Output the (x, y) coordinate of the center of the cell containing the given text.  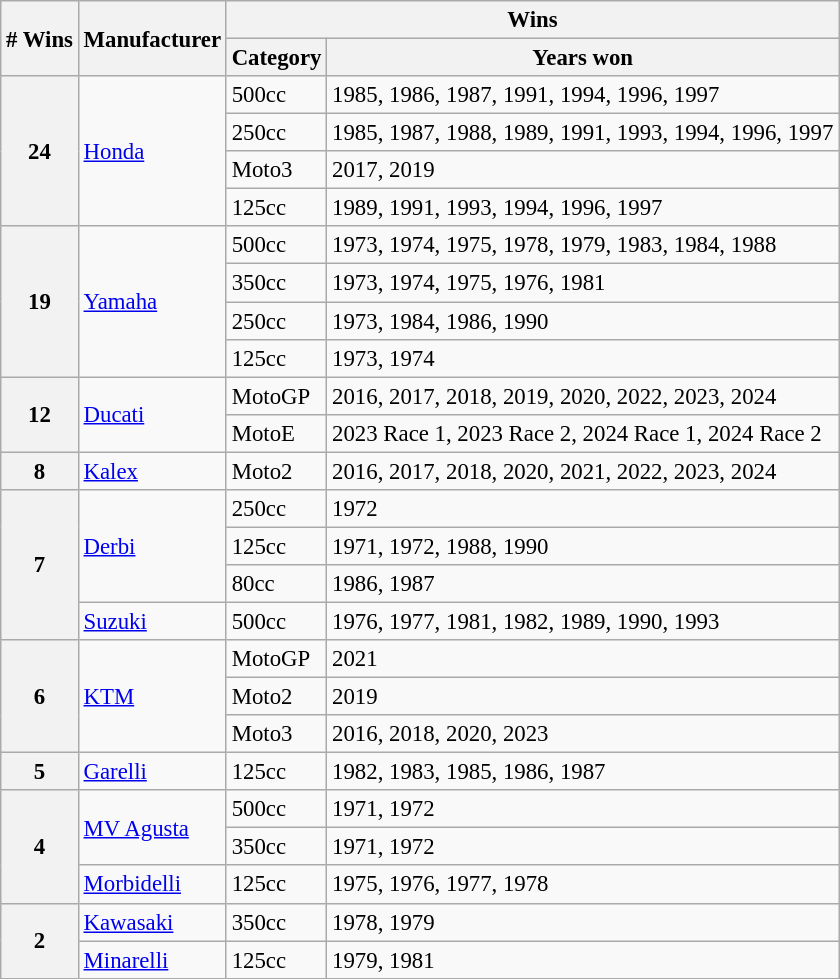
24 (40, 151)
Kalex (152, 471)
Suzuki (152, 621)
KTM (152, 696)
2021 (583, 659)
Ducati (152, 414)
2016, 2018, 2020, 2023 (583, 734)
2 (40, 940)
Morbidelli (152, 885)
19 (40, 301)
1975, 1976, 1977, 1978 (583, 885)
Wins (532, 20)
1973, 1984, 1986, 1990 (583, 321)
8 (40, 471)
12 (40, 414)
1976, 1977, 1981, 1982, 1989, 1990, 1993 (583, 621)
5 (40, 772)
2023 Race 1, 2023 Race 2, 2024 Race 1, 2024 Race 2 (583, 433)
Garelli (152, 772)
MV Agusta (152, 828)
Manufacturer (152, 38)
# Wins (40, 38)
1982, 1983, 1985, 1986, 1987 (583, 772)
Derbi (152, 546)
1979, 1981 (583, 960)
1973, 1974, 1975, 1976, 1981 (583, 283)
1972 (583, 509)
1986, 1987 (583, 584)
1973, 1974, 1975, 1978, 1979, 1983, 1984, 1988 (583, 245)
Yamaha (152, 301)
2016, 2017, 2018, 2020, 2021, 2022, 2023, 2024 (583, 471)
1985, 1987, 1988, 1989, 1991, 1993, 1994, 1996, 1997 (583, 133)
Category (276, 58)
1978, 1979 (583, 922)
7 (40, 565)
6 (40, 696)
Minarelli (152, 960)
Honda (152, 151)
MotoE (276, 433)
80cc (276, 584)
Kawasaki (152, 922)
2017, 2019 (583, 170)
4 (40, 846)
2019 (583, 697)
2016, 2017, 2018, 2019, 2020, 2022, 2023, 2024 (583, 396)
1985, 1986, 1987, 1991, 1994, 1996, 1997 (583, 95)
1989, 1991, 1993, 1994, 1996, 1997 (583, 208)
1973, 1974 (583, 358)
Years won (583, 58)
1971, 1972, 1988, 1990 (583, 546)
